Capture the cell that displays the provided text and extract its [x, y] central coordinate. 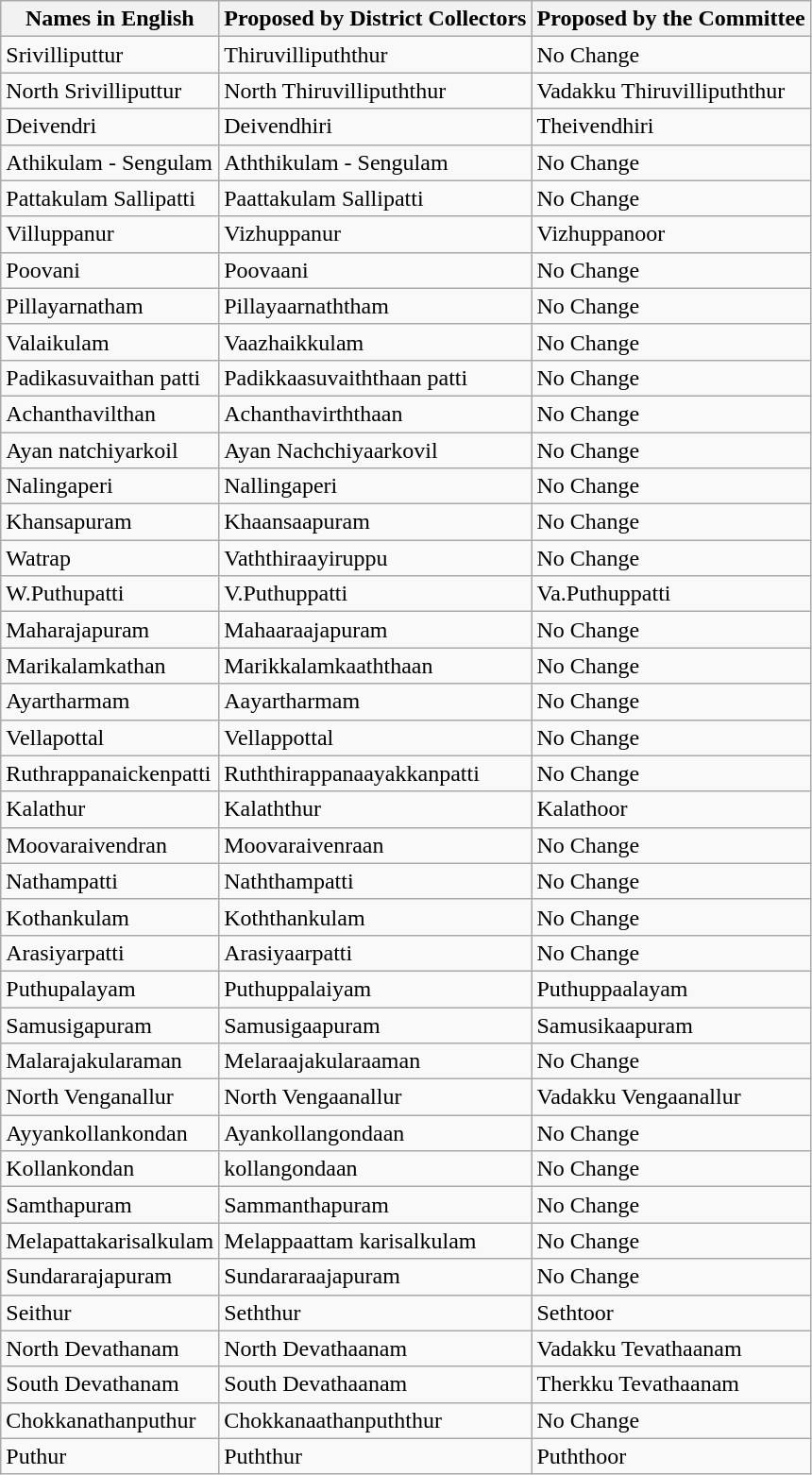
North Devathaanam [376, 1348]
V.Puthuppatti [376, 594]
Sammanthapuram [376, 1205]
Maharajapuram [110, 630]
Khaansaapuram [376, 522]
Kalathur [110, 809]
Arasiyaarpatti [376, 953]
Naththampatti [376, 881]
Puthuppaalayam [670, 989]
Watrap [110, 558]
Poovani [110, 270]
Kalaththur [376, 809]
North Devathanam [110, 1348]
Samusigaapuram [376, 1025]
Padikasuvaithan patti [110, 378]
Puthuppalaiyam [376, 989]
Pattakulam Sallipatti [110, 198]
Pillayaarnaththam [376, 306]
Moovaraivenraan [376, 845]
Mahaaraajapuram [376, 630]
Proposed by the Committee [670, 19]
Ayartharmam [110, 702]
Moovaraivendran [110, 845]
North Srivilliputtur [110, 91]
Vadakku Thiruvillipuththur [670, 91]
Nallingaperi [376, 486]
Kollankondan [110, 1169]
Ayyankollankondan [110, 1133]
Deivendri [110, 127]
Puthur [110, 1456]
Aththikulam - Sengulam [376, 162]
Nathampatti [110, 881]
Melaraajakularaaman [376, 1061]
Nalingaperi [110, 486]
Aayartharmam [376, 702]
Va.Puthuppatti [670, 594]
South Devathaanam [376, 1384]
Samusigapuram [110, 1025]
North Venganallur [110, 1097]
Sundararaajapuram [376, 1277]
Thiruvillipuththur [376, 55]
Kothankulam [110, 917]
Achanthavirththaan [376, 414]
Vellappottal [376, 737]
Chokkanathanputhur [110, 1420]
Melappaattam karisalkulam [376, 1241]
Vizhuppanur [376, 234]
Vaththiraayiruppu [376, 558]
Paattakulam Sallipatti [376, 198]
Sundararajapuram [110, 1277]
Pillayarnatham [110, 306]
W.Puthupatti [110, 594]
Vaazhaikkulam [376, 342]
Chokkanaathanpuththur [376, 1420]
Ruththirappanaayakkanpatti [376, 773]
Ruthrappanaickenpatti [110, 773]
Vadakku Tevathaanam [670, 1348]
Vadakku Vengaanallur [670, 1097]
Theivendhiri [670, 127]
Vellapottal [110, 737]
Ayankollangondaan [376, 1133]
Athikulam - Sengulam [110, 162]
Therkku Tevathaanam [670, 1384]
Ayan Nachchiyaarkovil [376, 450]
Khansapuram [110, 522]
Arasiyarpatti [110, 953]
North Vengaanallur [376, 1097]
Marikalamkathan [110, 666]
Samusikaapuram [670, 1025]
Poovaani [376, 270]
Padikkaasuvaiththaan patti [376, 378]
Valaikulam [110, 342]
Seththur [376, 1313]
Melapattakarisalkulam [110, 1241]
Achanthavilthan [110, 414]
Samthapuram [110, 1205]
South Devathanam [110, 1384]
Kalathoor [670, 809]
Srivilliputtur [110, 55]
Malarajakularaman [110, 1061]
Marikkalamkaaththaan [376, 666]
Seithur [110, 1313]
Deivendhiri [376, 127]
Puththur [376, 1456]
Puthupalayam [110, 989]
North Thiruvillipuththur [376, 91]
Sethtoor [670, 1313]
Villuppanur [110, 234]
Proposed by District Collectors [376, 19]
Vizhuppanoor [670, 234]
Koththankulam [376, 917]
kollangondaan [376, 1169]
Ayan natchiyarkoil [110, 450]
Names in English [110, 19]
Puththoor [670, 1456]
